Return (x, y) of the center of cell containing provided text 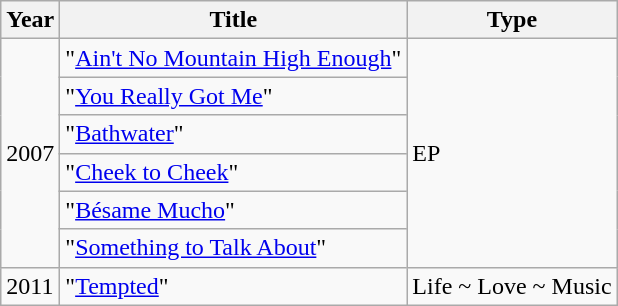
"Ain't No Mountain High Enough" (234, 58)
EP (512, 153)
"Tempted" (234, 286)
Year (30, 20)
Title (234, 20)
"Cheek to Cheek" (234, 172)
Life ~ Love ~ Music (512, 286)
Type (512, 20)
"You Really Got Me" (234, 96)
"Something to Talk About" (234, 248)
"Bathwater" (234, 134)
2011 (30, 286)
2007 (30, 153)
"Bésame Mucho" (234, 210)
